Output the [x, y] coordinate of the center of the cell containing the given text.  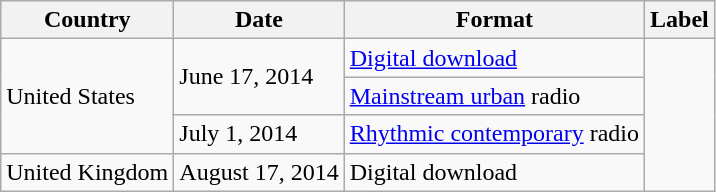
United States [88, 96]
Mainstream urban radio [494, 96]
Date [259, 20]
United Kingdom [88, 172]
June 17, 2014 [259, 77]
Rhythmic contemporary radio [494, 134]
Label [680, 20]
August 17, 2014 [259, 172]
Country [88, 20]
Format [494, 20]
July 1, 2014 [259, 134]
